Determine the (x, y) coordinate at the center of the cell enclosing the given text.  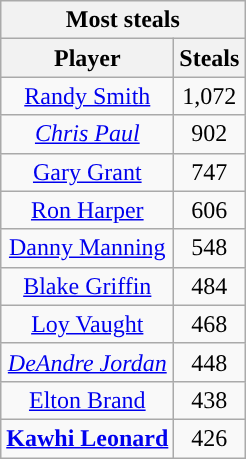
Loy Vaught (88, 324)
Most steals (123, 20)
Player (88, 58)
Blake Griffin (88, 286)
747 (210, 172)
Chris Paul (88, 134)
468 (210, 324)
902 (210, 134)
606 (210, 210)
Gary Grant (88, 172)
Randy Smith (88, 96)
1,072 (210, 96)
548 (210, 248)
Ron Harper (88, 210)
DeAndre Jordan (88, 362)
448 (210, 362)
Steals (210, 58)
484 (210, 286)
426 (210, 438)
Elton Brand (88, 400)
Danny Manning (88, 248)
Kawhi Leonard (88, 438)
438 (210, 400)
